Determine the [x, y] coordinate at the center of the cell enclosing the given text.  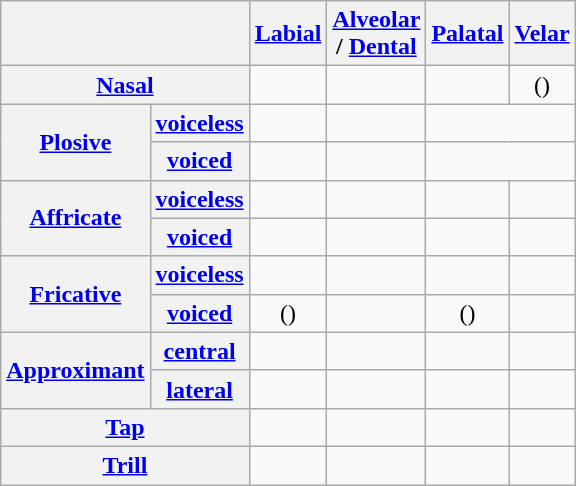
Tap [125, 427]
Fricative [76, 294]
Plosive [76, 142]
Labial [288, 34]
Nasal [125, 85]
central [200, 351]
Affricate [76, 218]
Approximant [76, 370]
Velar [542, 34]
Palatal [468, 34]
lateral [200, 389]
Alveolar/ Dental [376, 34]
Trill [125, 465]
